From the cell containing the given text, extract its center point as (x, y) coordinate. 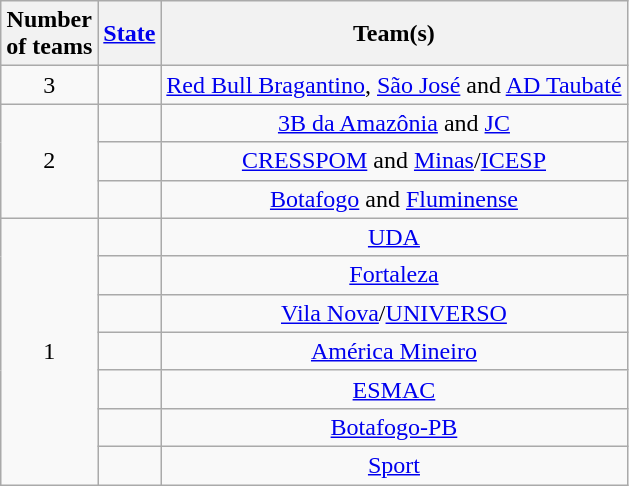
2 (50, 161)
Sport (394, 465)
UDA (394, 237)
Numberof teams (50, 34)
Red Bull Bragantino, São José and AD Taubaté (394, 85)
América Mineiro (394, 351)
3B da Amazônia and JC (394, 123)
Botafogo-PB (394, 427)
Team(s) (394, 34)
State (130, 34)
Vila Nova/UNIVERSO (394, 313)
ESMAC (394, 389)
CRESSPOM and Minas/ICESP (394, 161)
Fortaleza (394, 275)
1 (50, 351)
Botafogo and Fluminense (394, 199)
3 (50, 85)
